Locate the cell with the specified text and output its [x, y] center coordinate. 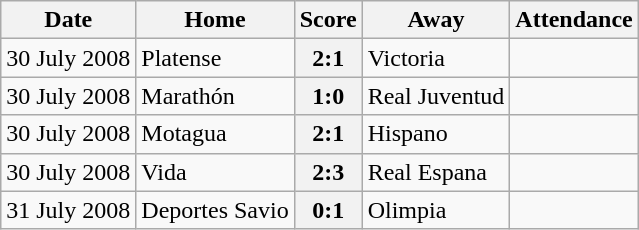
Away [436, 20]
0:1 [328, 210]
31 July 2008 [68, 210]
1:0 [328, 96]
Real Juventud [436, 96]
Platense [215, 58]
2:3 [328, 172]
Hispano [436, 134]
Marathón [215, 96]
Attendance [574, 20]
Olimpia [436, 210]
Vida [215, 172]
Date [68, 20]
Deportes Savio [215, 210]
Victoria [436, 58]
Score [328, 20]
Home [215, 20]
Real Espana [436, 172]
Motagua [215, 134]
